Pinpoint the cell where the given text exists, returning its [x, y] midpoint coordinate. 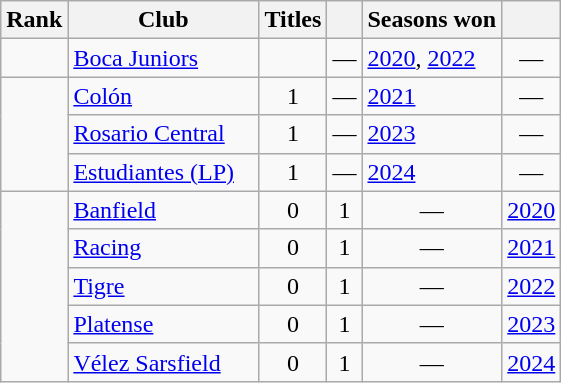
Club [164, 20]
Seasons won [432, 20]
2022 [532, 286]
Banfield [164, 210]
Rosario Central [164, 134]
Titles [293, 20]
Colón [164, 96]
2020, 2022 [432, 58]
Estudiantes (LP) [164, 172]
Racing [164, 248]
Platense [164, 324]
2020 [532, 210]
Vélez Sarsfield [164, 362]
Rank [34, 20]
Boca Juniors [164, 58]
Tigre [164, 286]
